Determine the [x, y] coordinate at the center of the cell enclosing the given text.  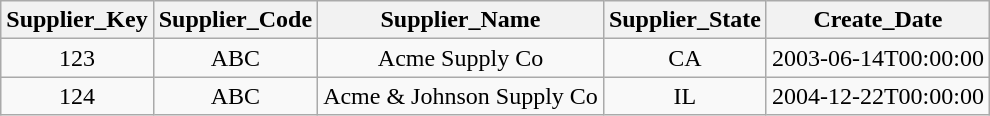
Supplier_Key [77, 20]
2003-06-14T00:00:00 [878, 58]
Supplier_State [684, 20]
Acme Supply Co [461, 58]
124 [77, 96]
Create_Date [878, 20]
Supplier_Code [235, 20]
123 [77, 58]
IL [684, 96]
2004-12-22T00:00:00 [878, 96]
Supplier_Name [461, 20]
Acme & Johnson Supply Co [461, 96]
CA [684, 58]
